Search for the cell housing the specified text and yield its [X, Y] center coordinate. 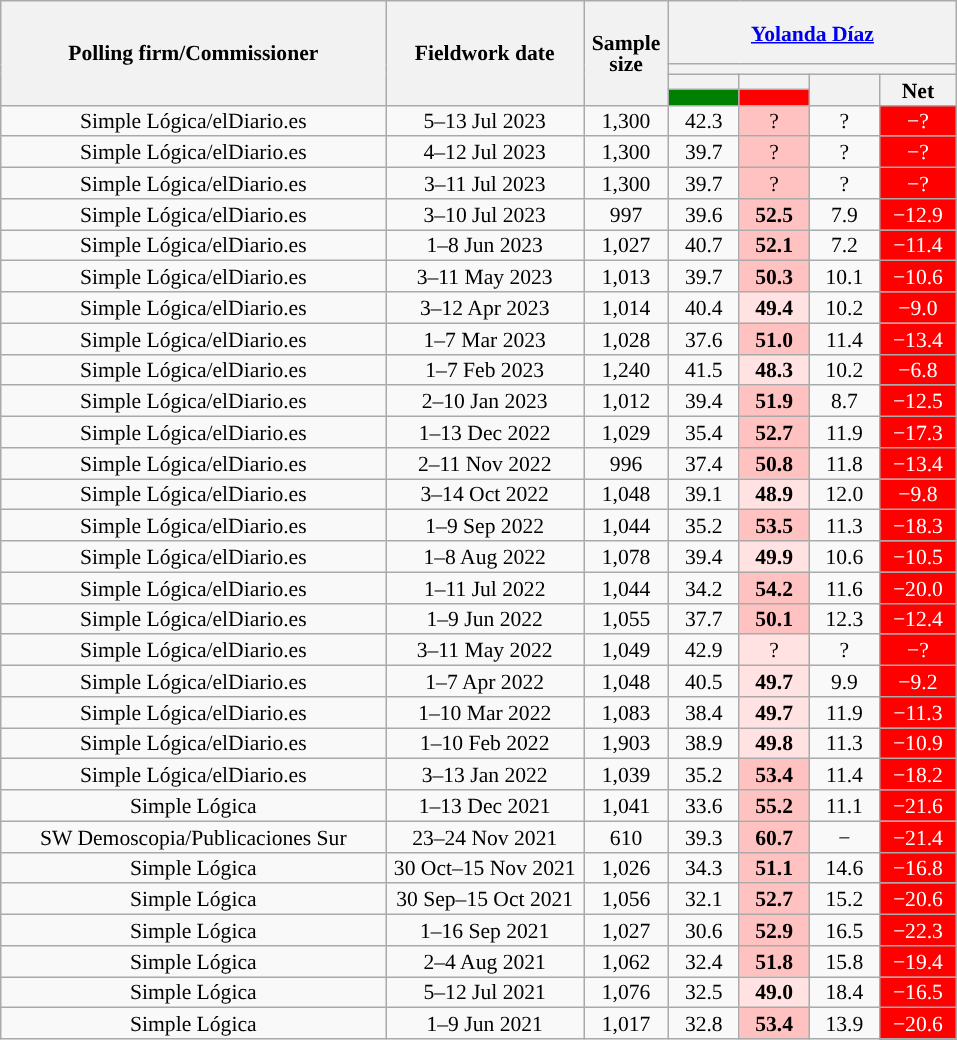
34.3 [704, 868]
−18.3 [918, 526]
1,062 [626, 962]
996 [626, 464]
48.9 [774, 494]
39.6 [704, 214]
40.4 [704, 308]
1,055 [626, 618]
2–11 Nov 2022 [485, 464]
−10.9 [918, 744]
−11.4 [918, 246]
−6.8 [918, 370]
10.6 [844, 556]
1,013 [626, 276]
52.1 [774, 246]
53.5 [774, 526]
−17.3 [918, 432]
1,039 [626, 774]
1–7 Feb 2023 [485, 370]
1–9 Jun 2022 [485, 618]
55.2 [774, 806]
1,903 [626, 744]
1–9 Sep 2022 [485, 526]
1,026 [626, 868]
−10.6 [918, 276]
52.9 [774, 930]
50.8 [774, 464]
14.6 [844, 868]
30 Sep–15 Oct 2021 [485, 900]
1–7 Mar 2023 [485, 338]
Fieldwork date [485, 53]
15.8 [844, 962]
34.2 [704, 588]
1–13 Dec 2021 [485, 806]
1,028 [626, 338]
50.3 [774, 276]
35.4 [704, 432]
−18.2 [918, 774]
5–13 Jul 2023 [485, 120]
−12.5 [918, 402]
−12.9 [918, 214]
−9.0 [918, 308]
5–12 Jul 2021 [485, 992]
1,049 [626, 650]
1,017 [626, 1024]
1–10 Feb 2022 [485, 744]
38.9 [704, 744]
Net [918, 90]
1–7 Apr 2022 [485, 682]
Sample size [626, 53]
32.4 [704, 962]
23–24 Nov 2021 [485, 836]
49.8 [774, 744]
SW Demoscopia/Publicaciones Sur [194, 836]
−19.4 [918, 962]
− [844, 836]
3–11 May 2023 [485, 276]
49.4 [774, 308]
12.3 [844, 618]
13.9 [844, 1024]
48.3 [774, 370]
60.7 [774, 836]
16.5 [844, 930]
3–14 Oct 2022 [485, 494]
40.5 [704, 682]
−21.6 [918, 806]
49.9 [774, 556]
−12.4 [918, 618]
1,029 [626, 432]
52.5 [774, 214]
51.8 [774, 962]
54.2 [774, 588]
33.6 [704, 806]
1–8 Jun 2023 [485, 246]
997 [626, 214]
7.9 [844, 214]
2–4 Aug 2021 [485, 962]
1,083 [626, 712]
8.7 [844, 402]
Polling firm/Commissioner [194, 53]
1–9 Jun 2021 [485, 1024]
50.1 [774, 618]
18.4 [844, 992]
49.0 [774, 992]
−10.5 [918, 556]
−9.2 [918, 682]
2–10 Jan 2023 [485, 402]
1,012 [626, 402]
1,078 [626, 556]
38.4 [704, 712]
42.3 [704, 120]
3–10 Jul 2023 [485, 214]
−11.3 [918, 712]
1,076 [626, 992]
42.9 [704, 650]
51.1 [774, 868]
1–8 Aug 2022 [485, 556]
610 [626, 836]
15.2 [844, 900]
51.0 [774, 338]
40.7 [704, 246]
3–11 May 2022 [485, 650]
3–13 Jan 2022 [485, 774]
Yolanda Díaz [813, 32]
1,240 [626, 370]
37.4 [704, 464]
39.3 [704, 836]
41.5 [704, 370]
1,041 [626, 806]
11.6 [844, 588]
1–13 Dec 2022 [485, 432]
−21.4 [918, 836]
1,056 [626, 900]
11.1 [844, 806]
37.7 [704, 618]
32.1 [704, 900]
11.8 [844, 464]
32.8 [704, 1024]
12.0 [844, 494]
32.5 [704, 992]
30 Oct–15 Nov 2021 [485, 868]
1–11 Jul 2022 [485, 588]
1–16 Sep 2021 [485, 930]
−9.8 [918, 494]
1–10 Mar 2022 [485, 712]
10.1 [844, 276]
39.1 [704, 494]
7.2 [844, 246]
−16.5 [918, 992]
30.6 [704, 930]
37.6 [704, 338]
−16.8 [918, 868]
4–12 Jul 2023 [485, 152]
1,014 [626, 308]
−20.0 [918, 588]
51.9 [774, 402]
−22.3 [918, 930]
3–11 Jul 2023 [485, 184]
9.9 [844, 682]
3–12 Apr 2023 [485, 308]
